For the text-containing cell, return its midpoint in (X, Y) coordinate format. 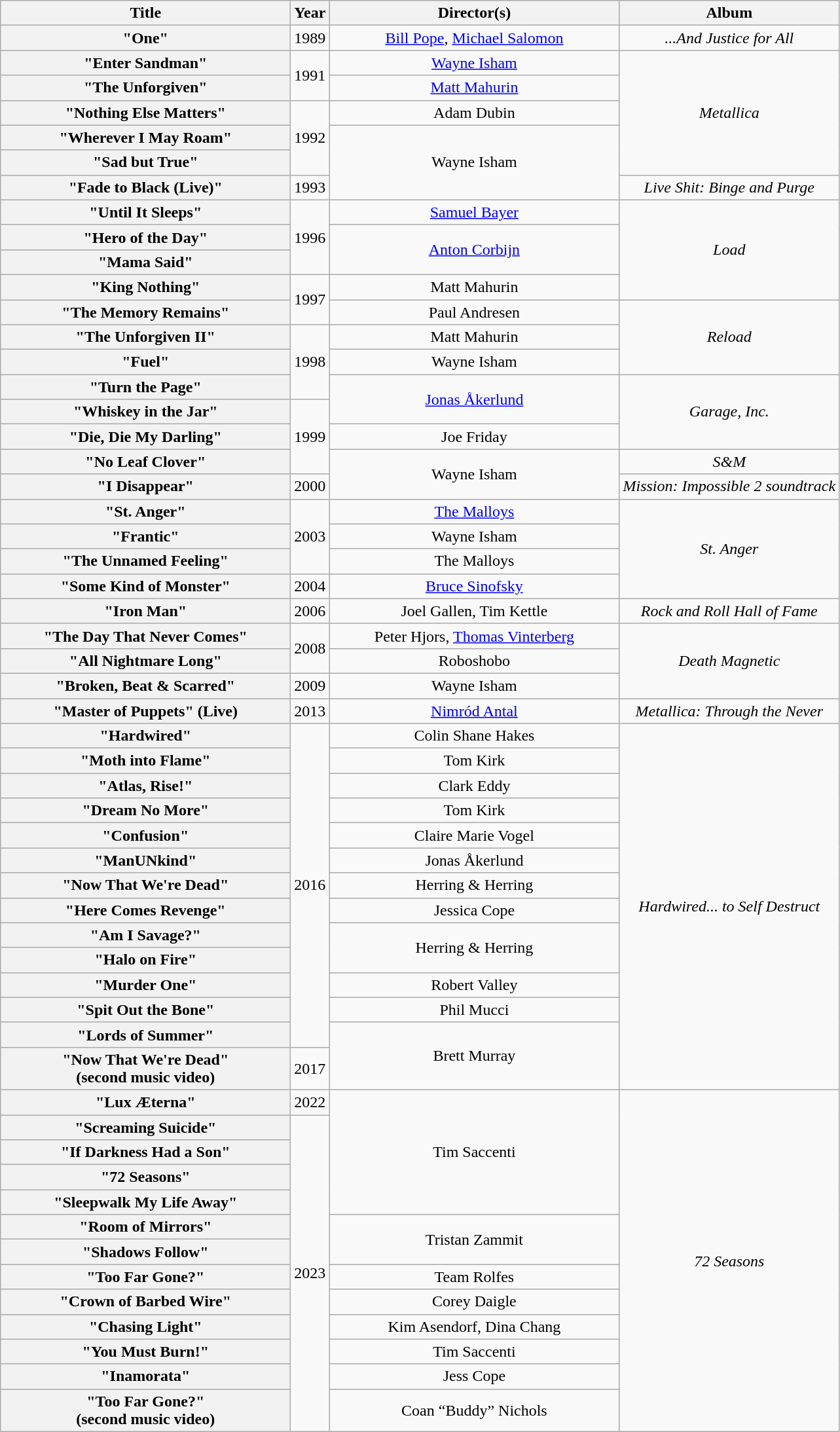
"Fade to Black (Live)" (145, 187)
Adam Dubin (474, 113)
"Master of Puppets" (Live) (145, 710)
Tristan Zammit (474, 1239)
Colin Shane Hakes (474, 736)
"Dream No More" (145, 811)
Brett Murray (474, 1056)
Joel Gallen, Tim Kettle (474, 611)
"The Unnamed Feeling" (145, 561)
2000 (310, 487)
Corey Daigle (474, 1302)
Roboshobo (474, 661)
"Halo on Fire" (145, 960)
"Hero of the Day" (145, 237)
Joe Friday (474, 437)
"Too Far Gone?"(second music video) (145, 1410)
2003 (310, 536)
Title (145, 13)
1996 (310, 237)
"The Memory Remains" (145, 312)
1998 (310, 362)
1992 (310, 138)
2022 (310, 1102)
"Lux Æterna" (145, 1102)
"Enter Sandman" (145, 63)
Garage, Inc. (729, 412)
Kim Asendorf, Dina Chang (474, 1327)
"Murder One" (145, 985)
Reload (729, 337)
"Shadows Follow" (145, 1252)
"Fuel" (145, 362)
"St. Anger" (145, 511)
Metallica: Through the Never (729, 710)
1997 (310, 299)
"Some Kind of Monster" (145, 586)
"Inamorata" (145, 1376)
2013 (310, 710)
"ManUNkind" (145, 860)
"Nothing Else Matters" (145, 113)
"Confusion" (145, 835)
"The Unforgiven II" (145, 337)
"I Disappear" (145, 487)
Hardwired... to Self Destruct (729, 907)
"Frantic" (145, 536)
Paul Andresen (474, 312)
2004 (310, 586)
Peter Hjors, Thomas Vinterberg (474, 636)
"Moth into Flame" (145, 761)
2023 (310, 1273)
"Until It Sleeps" (145, 212)
"Too Far Gone?" (145, 1277)
St. Anger (729, 549)
"Crown of Barbed Wire" (145, 1302)
Clark Eddy (474, 786)
"Broken, Beat & Scarred" (145, 686)
2017 (310, 1069)
Jessica Cope (474, 910)
"Iron Man" (145, 611)
"Die, Die My Darling" (145, 437)
"No Leaf Clover" (145, 462)
Album (729, 13)
"Chasing Light" (145, 1327)
1993 (310, 187)
Claire Marie Vogel (474, 835)
Team Rolfes (474, 1277)
"King Nothing" (145, 287)
"Am I Savage?" (145, 935)
1991 (310, 75)
...And Justice for All (729, 38)
"The Unforgiven" (145, 88)
"Sad but True" (145, 162)
2006 (310, 611)
"Now That We're Dead" (145, 885)
"Now That We're Dead"(second music video) (145, 1069)
"Mama Said" (145, 262)
72 Seasons (729, 1260)
"You Must Burn!" (145, 1351)
"Wherever I May Roam" (145, 138)
Anton Corbijn (474, 249)
Jess Cope (474, 1376)
"Turn the Page" (145, 387)
"Room of Mirrors" (145, 1227)
Bruce Sinofsky (474, 586)
2009 (310, 686)
Nimród Antal (474, 710)
"Whiskey in the Jar" (145, 412)
Rock and Roll Hall of Fame (729, 611)
"Sleepwalk My Life Away" (145, 1202)
Death Magnetic (729, 661)
Robert Valley (474, 985)
"If Darkness Had a Son" (145, 1152)
Samuel Bayer (474, 212)
Mission: Impossible 2 soundtrack (729, 487)
"Here Comes Revenge" (145, 910)
"Spit Out the Bone" (145, 1010)
Year (310, 13)
"One" (145, 38)
"Lords of Summer" (145, 1035)
"Hardwired" (145, 736)
2008 (310, 648)
Director(s) (474, 13)
"The Day That Never Comes" (145, 636)
Metallica (729, 113)
"Screaming Suicide" (145, 1127)
Phil Mucci (474, 1010)
Coan “Buddy” Nichols (474, 1410)
Load (729, 249)
1989 (310, 38)
1999 (310, 437)
"Atlas, Rise!" (145, 786)
"72 Seasons" (145, 1177)
Live Shit: Binge and Purge (729, 187)
S&M (729, 462)
2016 (310, 885)
Bill Pope, Michael Salomon (474, 38)
"All Nightmare Long" (145, 661)
